Provide the (x, y) coordinate of the cell's center where the given text is located.  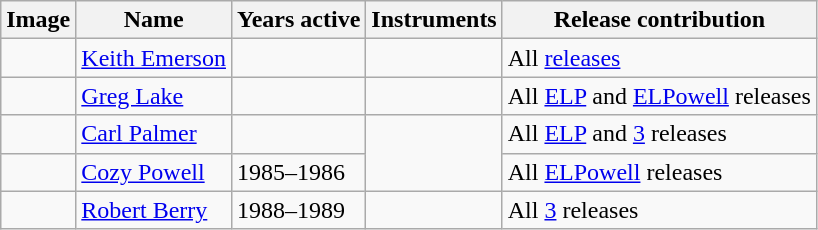
Cozy Powell (154, 172)
1985–1986 (298, 172)
1988–1989 (298, 210)
All 3 releases (659, 210)
All ELPowell releases (659, 172)
Name (154, 20)
All ELP and ELPowell releases (659, 96)
Years active (298, 20)
Carl Palmer (154, 134)
All releases (659, 58)
Keith Emerson (154, 58)
Greg Lake (154, 96)
Release contribution (659, 20)
All ELP and 3 releases (659, 134)
Image (38, 20)
Instruments (434, 20)
Robert Berry (154, 210)
